Scan for the cell matching the given text and deliver its [x, y] coordinate at center. 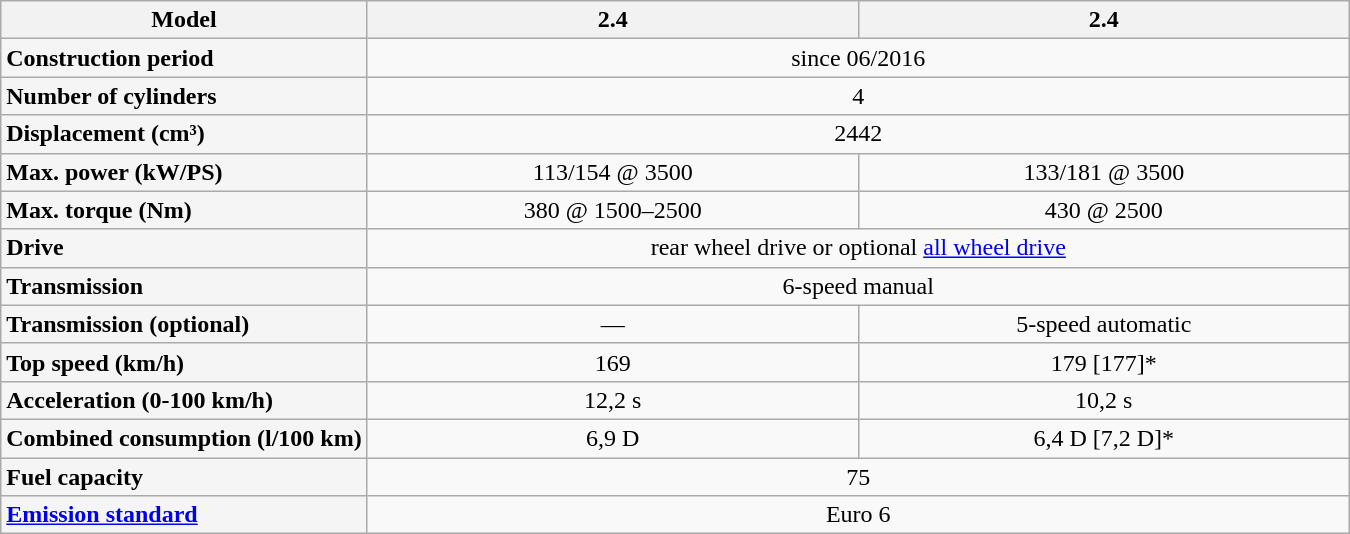
12,2 s [612, 400]
6,4 D [7,2 D]* [1104, 438]
Euro 6 [858, 515]
Drive [184, 248]
430 @ 2500 [1104, 210]
179 [177]* [1104, 362]
Model [184, 20]
6-speed manual [858, 286]
Emission standard [184, 515]
113/154 @ 3500 [612, 172]
Construction period [184, 58]
rear wheel drive or optional all wheel drive [858, 248]
Acceleration (0-100 km/h) [184, 400]
380 @ 1500–2500 [612, 210]
since 06/2016 [858, 58]
Fuel capacity [184, 477]
Top speed (km/h) [184, 362]
2442 [858, 134]
Displacement (cm³) [184, 134]
6,9 D [612, 438]
Transmission (optional) [184, 324]
10,2 s [1104, 400]
— [612, 324]
Max. torque (Nm) [184, 210]
Number of cylinders [184, 96]
169 [612, 362]
Transmission [184, 286]
75 [858, 477]
5-speed automatic [1104, 324]
133/181 @ 3500 [1104, 172]
Max. power (kW/PS) [184, 172]
Combined consumption (l/100 km) [184, 438]
4 [858, 96]
